Scan for the cell matching the given text and deliver its [x, y] coordinate at center. 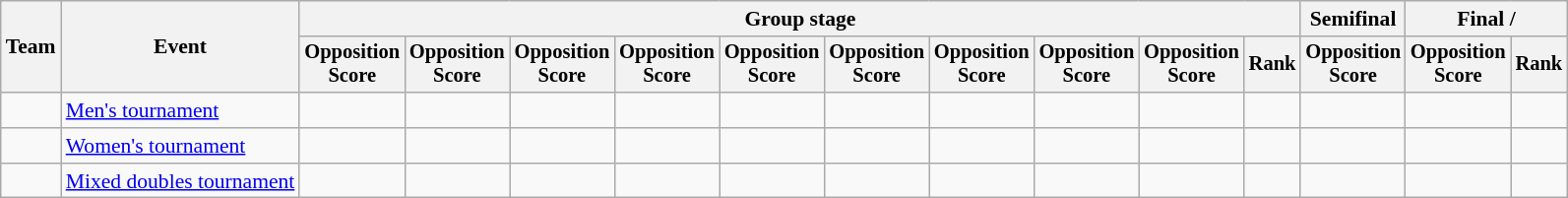
Final / [1486, 19]
Event [181, 47]
Women's tournament [181, 146]
Group stage [799, 19]
Semifinal [1352, 19]
Men's tournament [181, 110]
Team [31, 47]
